For the text-containing cell, return its midpoint in (X, Y) coordinate format. 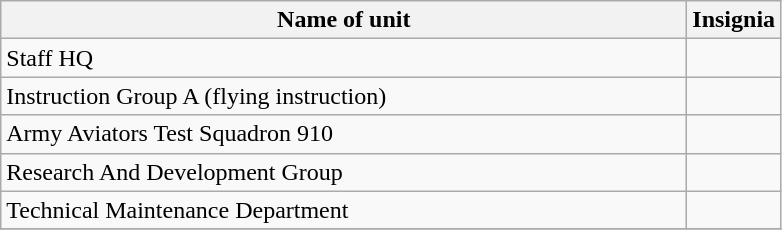
Research And Development Group (344, 172)
Staff HQ (344, 58)
Technical Maintenance Department (344, 210)
Name of unit (344, 20)
Army Aviators Test Squadron 910 (344, 134)
Instruction Group A (flying instruction) (344, 96)
Insignia (734, 20)
